From the cell containing the given text, extract its center point as [x, y] coordinate. 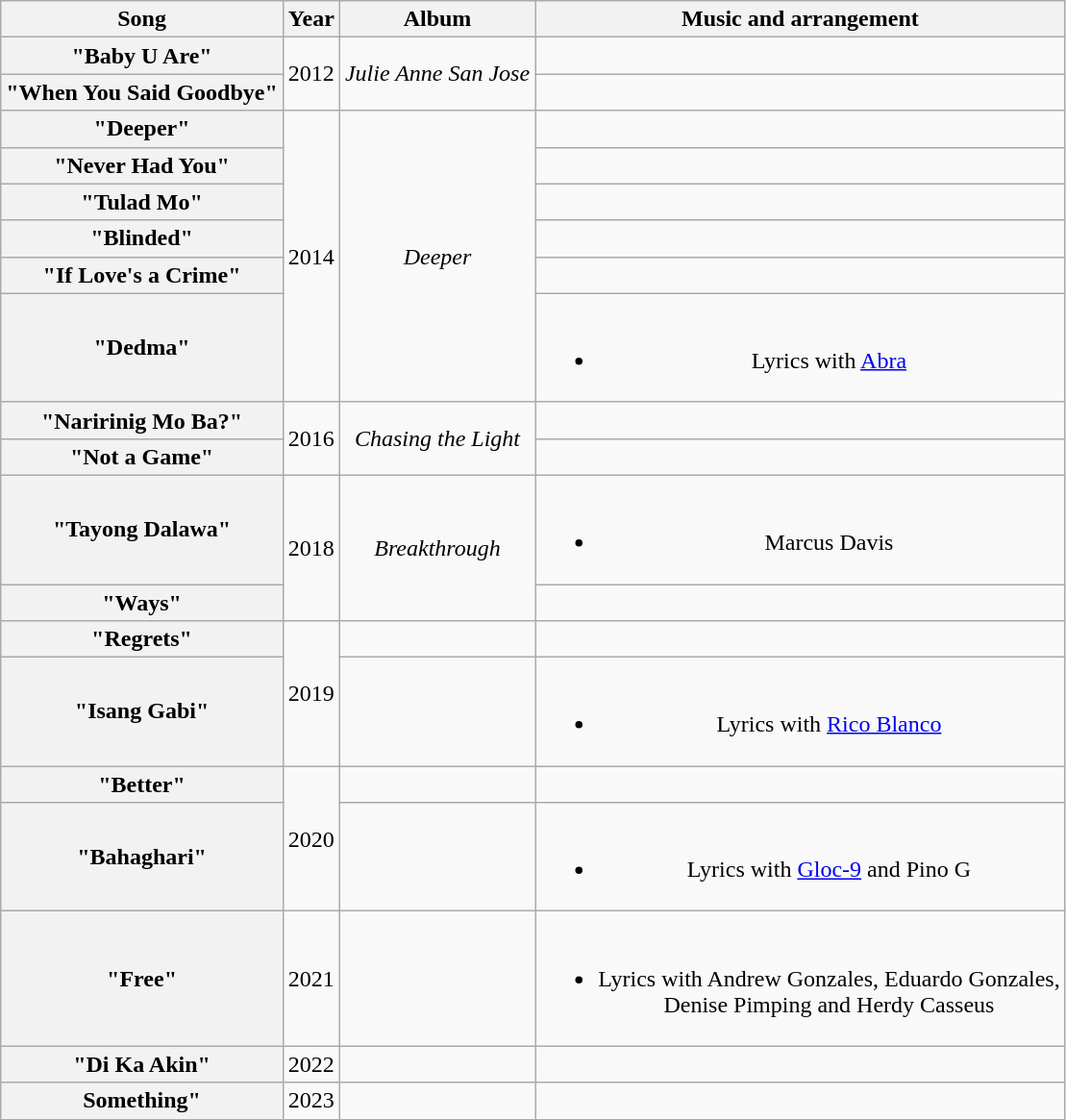
"Free" [142, 979]
2012 [311, 74]
"Tulad Mo" [142, 202]
Breakthrough [436, 548]
"Not a Game" [142, 457]
"Baby U Are" [142, 56]
"If Love's a Crime" [142, 275]
2023 [311, 1101]
"When You Said Goodbye" [142, 92]
Lyrics with Abra [801, 348]
"Deeper" [142, 129]
Year [311, 19]
Lyrics with Andrew Gonzales, Eduardo Gonzales, Denise Pimping and Herdy Casseus [801, 979]
"Isang Gabi" [142, 711]
"Regrets" [142, 639]
Something" [142, 1101]
"Better" [142, 784]
Music and arrangement [801, 19]
Julie Anne San Jose [436, 74]
Lyrics with Gloc-9 and Pino G [801, 858]
2020 [311, 838]
Lyrics with Rico Blanco [801, 711]
"Bahaghari" [142, 858]
2018 [311, 548]
"Blinded" [142, 238]
Song [142, 19]
Chasing the Light [436, 438]
Album [436, 19]
2019 [311, 694]
Deeper [436, 256]
"Tayong Dalawa" [142, 529]
2016 [311, 438]
Marcus Davis [801, 529]
"Naririnig Mo Ba?" [142, 420]
2022 [311, 1064]
"Never Had You" [142, 165]
"Di Ka Akin" [142, 1064]
"Dedma" [142, 348]
2021 [311, 979]
"Ways" [142, 603]
2014 [311, 256]
